For the text-containing cell, return its midpoint in (x, y) coordinate format. 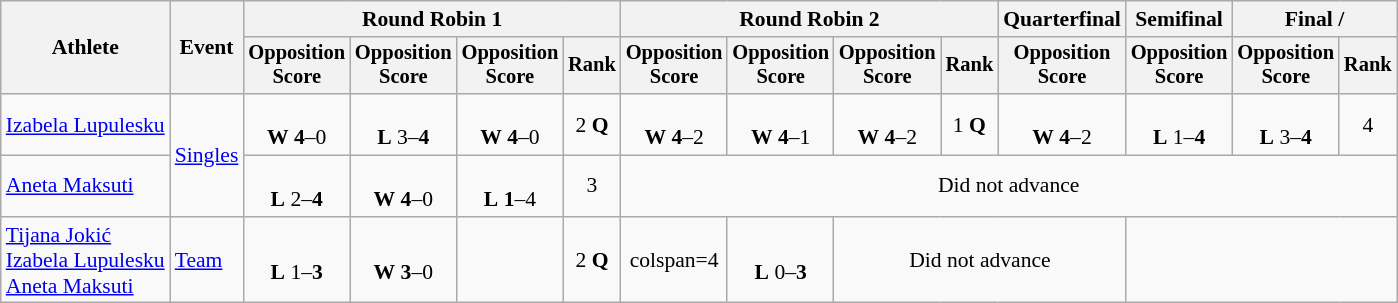
3 (592, 186)
1 Q (970, 124)
Athlete (86, 48)
2 Q (592, 124)
4 (1368, 124)
Izabela Lupulesku (86, 124)
L 2–4 (296, 186)
Singles (207, 155)
Round Robin 2 (810, 19)
Did not advance (1009, 186)
Final / (1314, 19)
Event (207, 48)
Aneta Maksuti (86, 186)
Semifinal (1180, 19)
Quarterfinal (1062, 19)
W 4–1 (780, 124)
Round Robin 1 (432, 19)
